Detect which cell encompasses the target text, then output its (x, y) center coordinate. 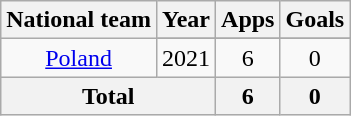
2021 (186, 58)
National team (79, 20)
Poland (79, 58)
Apps (248, 20)
Goals (315, 20)
Total (108, 96)
Year (186, 20)
